From the cell containing the given text, extract its center point as (X, Y) coordinate. 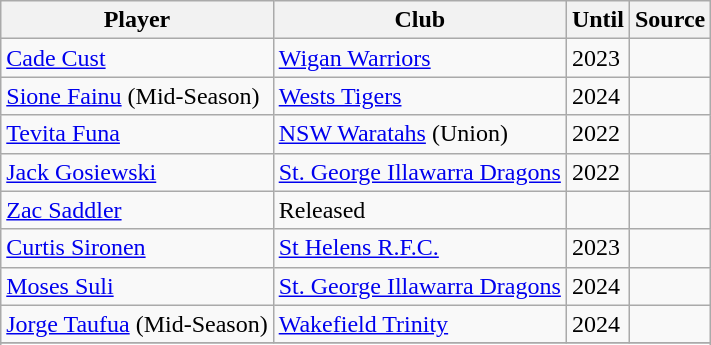
Released (420, 210)
NSW Waratahs (Union) (420, 134)
Wigan Warriors (420, 58)
Source (670, 20)
Wakefield Trinity (420, 324)
Jorge Taufua (Mid-Season) (137, 324)
Moses Suli (137, 286)
Jack Gosiewski (137, 172)
Wests Tigers (420, 96)
Zac Saddler (137, 210)
Until (598, 20)
St Helens R.F.C. (420, 248)
Tevita Funa (137, 134)
Curtis Sironen (137, 248)
Cade Cust (137, 58)
Club (420, 20)
Player (137, 20)
Sione Fainu (Mid-Season) (137, 96)
